Identify which cell holds the provided text, then report its (X, Y) central coordinate. 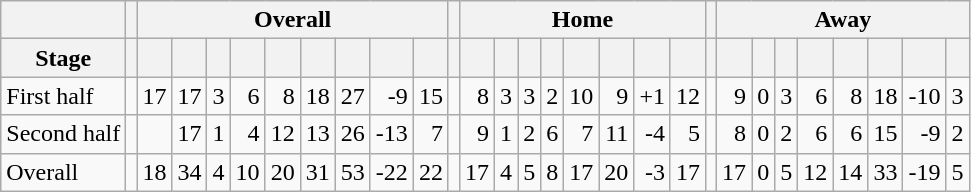
31 (318, 172)
Home (582, 20)
14 (850, 172)
34 (190, 172)
-19 (924, 172)
Away (843, 20)
11 (616, 134)
-10 (924, 96)
Second half (64, 134)
22 (430, 172)
First half (64, 96)
26 (352, 134)
+1 (652, 96)
-3 (652, 172)
13 (318, 134)
27 (352, 96)
Stage (64, 58)
-13 (392, 134)
53 (352, 172)
-4 (652, 134)
-22 (392, 172)
33 (886, 172)
